Identify which cell holds the provided text, then report its (X, Y) central coordinate. 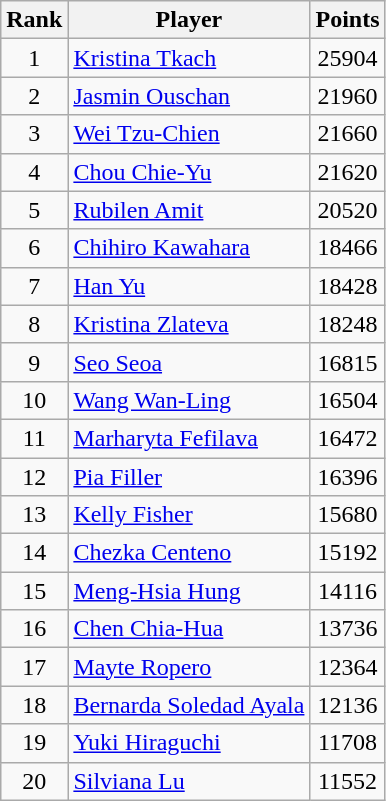
17 (34, 667)
13736 (348, 629)
3 (34, 134)
21960 (348, 96)
18428 (348, 286)
15 (34, 591)
2 (34, 96)
Points (348, 20)
Pia Filler (189, 477)
6 (34, 248)
Chezka Centeno (189, 553)
Bernarda Soledad Ayala (189, 705)
15192 (348, 553)
13 (34, 515)
7 (34, 286)
Kristina Tkach (189, 58)
11552 (348, 781)
1 (34, 58)
Chen Chia-Hua (189, 629)
Kelly Fisher (189, 515)
18 (34, 705)
12 (34, 477)
12136 (348, 705)
8 (34, 324)
12364 (348, 667)
Marharyta Fefilava (189, 438)
Seo Seoa (189, 362)
21620 (348, 172)
Rubilen Amit (189, 210)
15680 (348, 515)
16472 (348, 438)
14116 (348, 591)
5 (34, 210)
16815 (348, 362)
Chou Chie-Yu (189, 172)
Kristina Zlateva (189, 324)
20520 (348, 210)
18466 (348, 248)
Chihiro Kawahara (189, 248)
Jasmin Ouschan (189, 96)
16396 (348, 477)
21660 (348, 134)
Player (189, 20)
20 (34, 781)
Silviana Lu (189, 781)
19 (34, 743)
Meng-Hsia Hung (189, 591)
Wei Tzu-Chien (189, 134)
18248 (348, 324)
25904 (348, 58)
Wang Wan-Ling (189, 400)
Yuki Hiraguchi (189, 743)
16 (34, 629)
16504 (348, 400)
11708 (348, 743)
Mayte Ropero (189, 667)
Rank (34, 20)
11 (34, 438)
4 (34, 172)
14 (34, 553)
9 (34, 362)
10 (34, 400)
Han Yu (189, 286)
